Detect which cell encompasses the target text, then output its (X, Y) center coordinate. 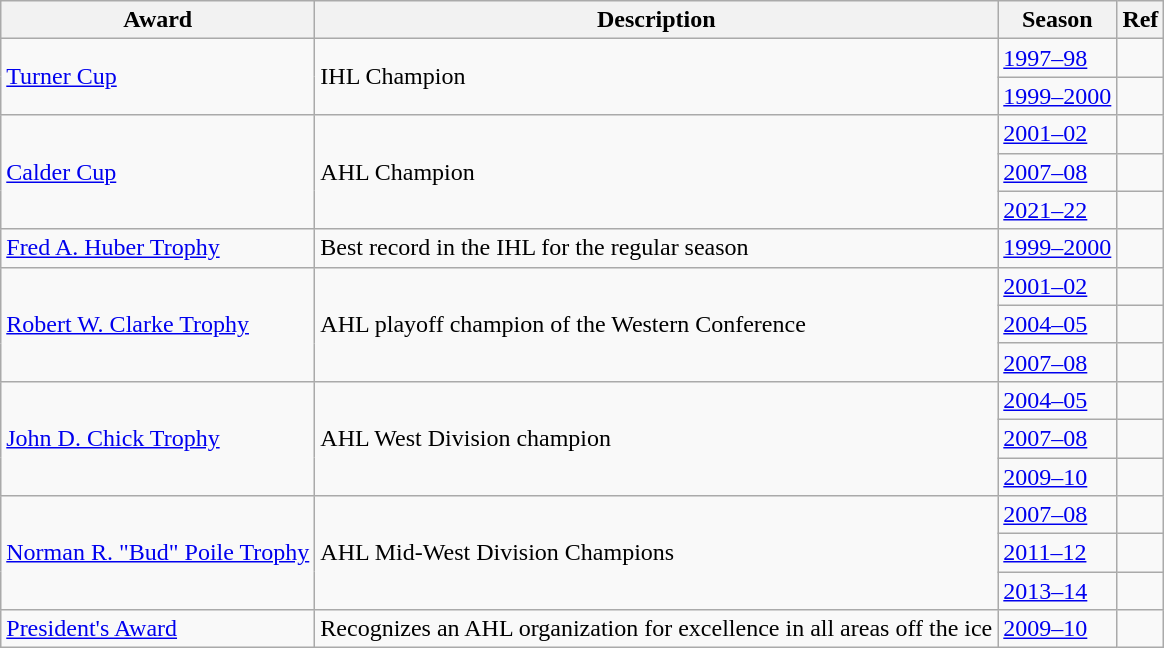
Award (158, 20)
Turner Cup (158, 77)
2021–22 (1058, 210)
John D. Chick Trophy (158, 438)
AHL Mid-West Division Champions (656, 553)
Description (656, 20)
AHL playoff champion of the Western Conference (656, 324)
2011–12 (1058, 553)
Recognizes an AHL organization for excellence in all areas off the ice (656, 629)
AHL Champion (656, 172)
Robert W. Clarke Trophy (158, 324)
Season (1058, 20)
Ref (1140, 20)
1997–98 (1058, 58)
IHL Champion (656, 77)
Calder Cup (158, 172)
2013–14 (1058, 591)
Fred A. Huber Trophy (158, 248)
President's Award (158, 629)
AHL West Division champion (656, 438)
Best record in the IHL for the regular season (656, 248)
Norman R. "Bud" Poile Trophy (158, 553)
